Search for the cell housing the specified text and yield its (X, Y) center coordinate. 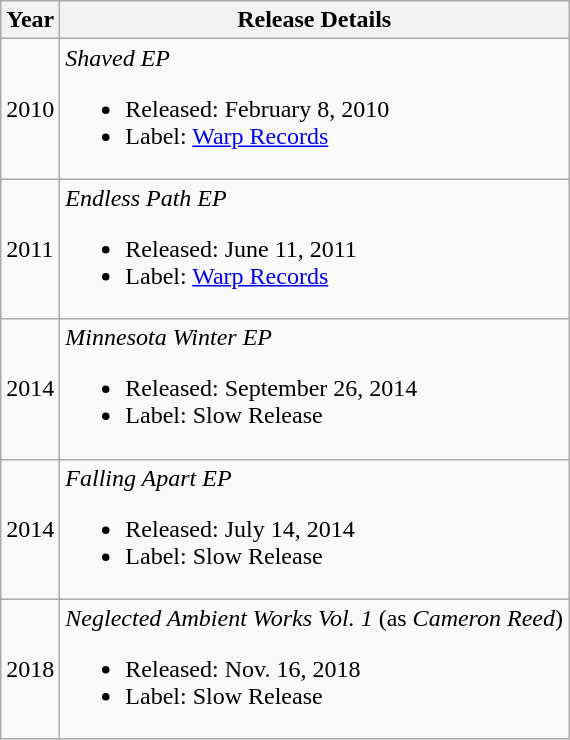
Endless Path EPReleased: June 11, 2011Label: Warp Records (314, 249)
2010 (30, 109)
Release Details (314, 20)
Neglected Ambient Works Vol. 1 (as Cameron Reed)Released: Nov. 16, 2018Label: Slow Release (314, 669)
Year (30, 20)
Minnesota Winter EPReleased: September 26, 2014Label: Slow Release (314, 389)
2018 (30, 669)
Falling Apart EPReleased: July 14, 2014Label: Slow Release (314, 529)
2011 (30, 249)
Shaved EPReleased: February 8, 2010Label: Warp Records (314, 109)
